Extract the [X, Y] coordinate from the center of the cell holding the provided text.  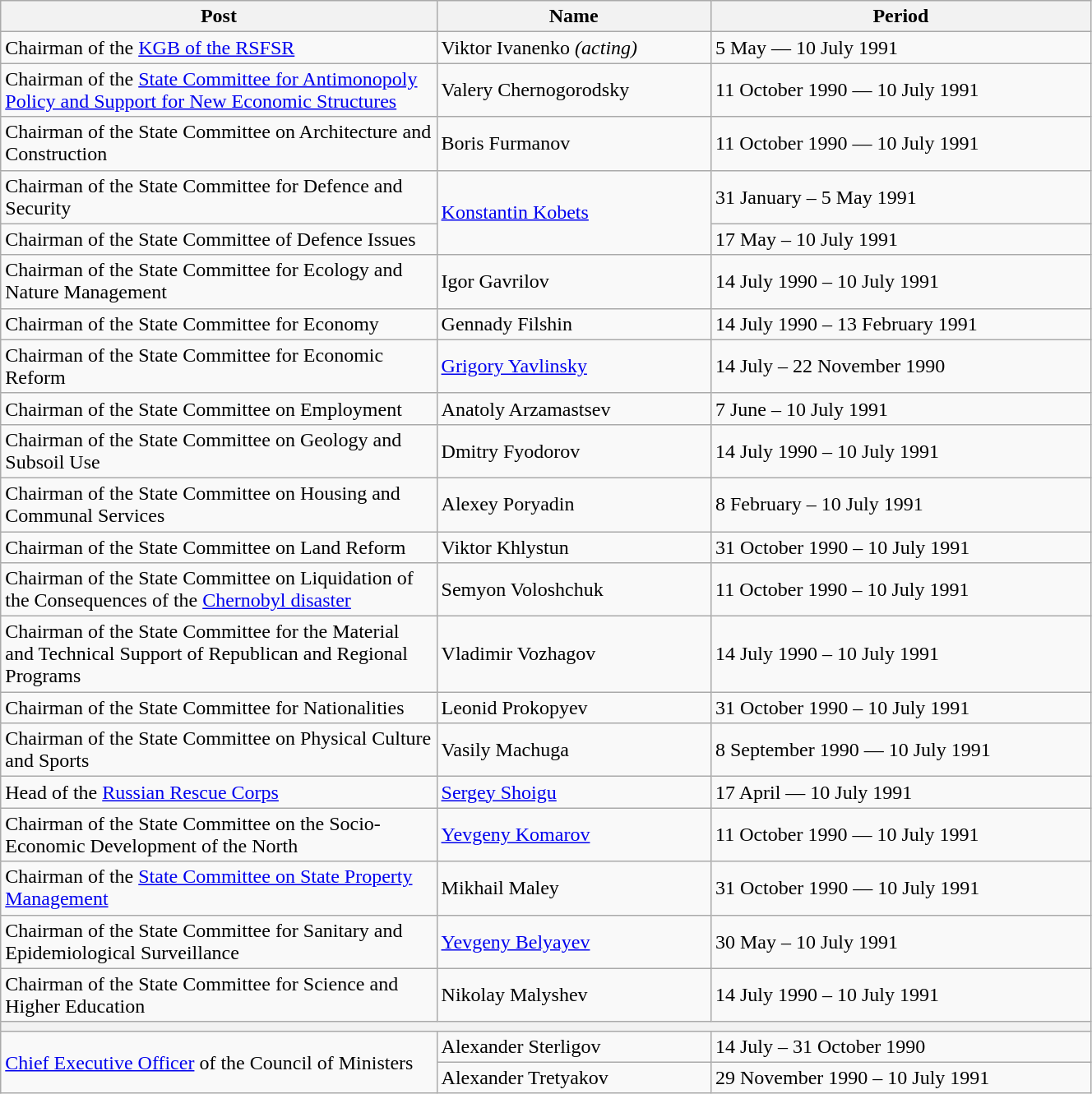
14 July – 31 October 1990 [900, 1046]
Chairman of the State Committee on Land Reform [219, 547]
Gennady Filshin [574, 324]
Semyon Voloshchuk [574, 590]
Chairman of the State Committee on Geology and Subsoil Use [219, 450]
Alexander Sterligov [574, 1046]
11 October 1990 – 10 July 1991 [900, 590]
Name [574, 16]
Boris Furmanov [574, 143]
Vladimir Vozhagov [574, 654]
17 May – 10 July 1991 [900, 239]
Chairman of the State Committee for Economy [219, 324]
Chief Executive Officer of the Council of Ministers [219, 1062]
Chairman of the State Committee for Economic Reform [219, 367]
Chairman of the State Committee on the Socio-Economic Development of the North [219, 835]
Chairman of the State Committee on Housing and Communal Services [219, 505]
Yevgeny Komarov [574, 835]
Chairman of the State Committee on State Property Management [219, 888]
Head of the Russian Rescue Corps [219, 792]
Alexey Poryadin [574, 505]
Chairman of the State Committee for Sanitary and Epidemiological Surveillance [219, 942]
7 June – 10 July 1991 [900, 409]
Dmitry Fyodorov [574, 450]
Chairman of the State Committee of Defence Issues [219, 239]
Alexander Tretyakov [574, 1078]
Vasily Machuga [574, 750]
Chairman of the KGB of the RSFSR [219, 48]
29 November 1990 – 10 July 1991 [900, 1078]
Chairman of the State Committee for the Material and Technical Support of Republican and Regional Programs [219, 654]
Viktor Ivanenko (acting) [574, 48]
Anatoly Arzamastsev [574, 409]
Chairman of the State Committee on Architecture and Construction [219, 143]
Igor Gavrilov [574, 281]
14 July 1990 – 13 February 1991 [900, 324]
Konstantin Kobets [574, 212]
31 January – 5 May 1991 [900, 197]
Period [900, 16]
Mikhail Maley [574, 888]
Chairman of the State Committee for Defence and Security [219, 197]
Chairman of the State Committee on Employment [219, 409]
17 April — 10 July 1991 [900, 792]
Nikolay Malyshev [574, 995]
8 February – 10 July 1991 [900, 505]
5 May — 10 July 1991 [900, 48]
Grigory Yavlinsky [574, 367]
Chairman of the State Committee on Physical Culture and Sports [219, 750]
Viktor Khlystun [574, 547]
Leonid Prokopyev [574, 708]
Chairman of the State Committee for Antimonopoly Policy and Support for New Economic Structures [219, 90]
Chairman of the State Committee for Nationalities [219, 708]
Sergey Shoigu [574, 792]
Chairman of the State Committee on Liquidation of the Consequences of the Chernobyl disaster [219, 590]
Chairman of the State Committee for Ecology and Nature Management [219, 281]
8 September 1990 — 10 July 1991 [900, 750]
Yevgeny Belyayev [574, 942]
Post [219, 16]
Valery Chernogorodsky [574, 90]
31 October 1990 — 10 July 1991 [900, 888]
14 July – 22 November 1990 [900, 367]
Chairman of the State Committee for Science and Higher Education [219, 995]
30 May – 10 July 1991 [900, 942]
